Output the (X, Y) coordinate of the center of the cell containing the given text.  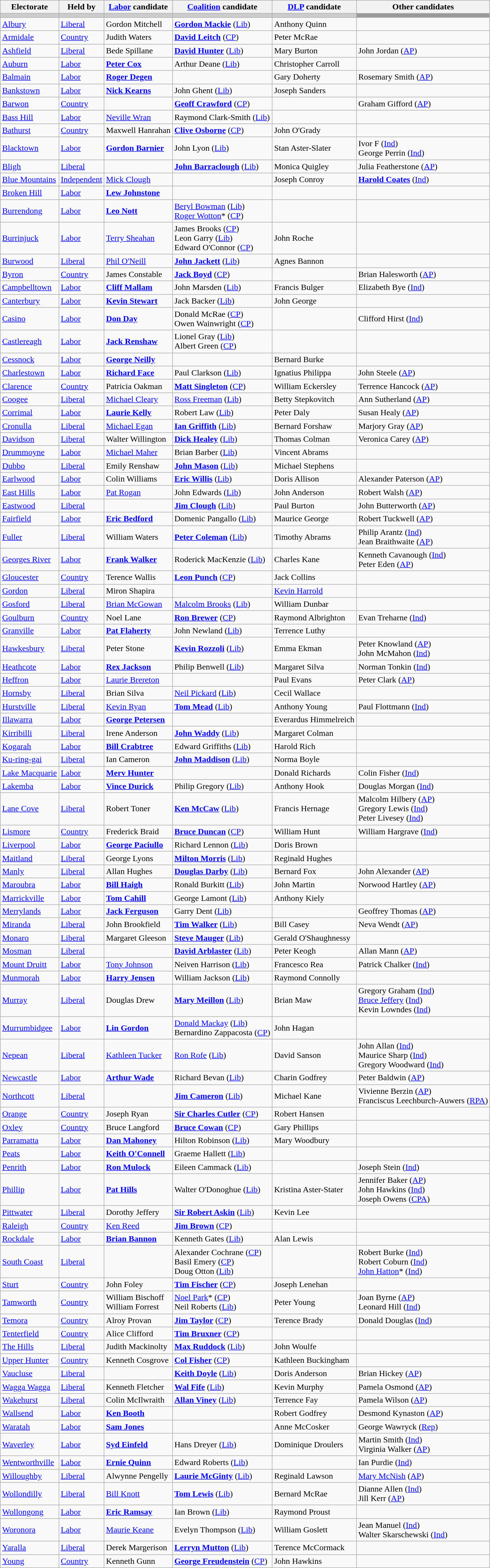
Independent (81, 180)
Waverley (30, 1444)
Veronica Carey (AP) (423, 439)
Dominique Droulers (314, 1444)
William Jackson (Lib) (222, 978)
John Jordan (AP) (423, 51)
Noel Lane (138, 617)
John Anderson (314, 492)
Terrence Luthy (314, 630)
Philip Arantz (Ind)Jean Braithwaite (AP) (423, 537)
Orange (30, 1114)
Kathleen Tucker (138, 1055)
Ian Griffith (Lib) (222, 426)
Parramatta (30, 1140)
Hornsby (30, 693)
Vaucluse (30, 1373)
Sir Robert Askin (Lib) (222, 1212)
Stan Aster-Slater (314, 148)
Ken Booth (138, 1413)
Margaret Colman (314, 733)
Held by (81, 7)
Eric Ramsay (138, 1512)
Ashfield (30, 51)
John Ghent (Lib) (222, 90)
Castlereagh (30, 341)
Colin Williams (138, 479)
Emily Renshaw (138, 466)
Norwood Hartley (AP) (423, 884)
Kristina Aster-Stater (314, 1190)
Sir Charles Cutler (CP) (222, 1114)
Derek Margerison (138, 1548)
Oxley (30, 1127)
Donald Douglas (Ind) (423, 1320)
Coogee (30, 399)
Jean Manuel (Ind)Walter Skarschewski (Ind) (423, 1530)
Goulburn (30, 617)
Pittwater (30, 1212)
Jack Renshaw (138, 341)
Norma Boyle (314, 760)
Cronulla (30, 426)
Liverpool (30, 845)
John Alexander (AP) (423, 871)
Anne McCosker (314, 1427)
Beryl Bowman (Lib)Roger Wotton* (CP) (222, 211)
Peter Coleman (Lib) (222, 537)
Jim Cameron (Lib) (222, 1096)
Bill Haigh (138, 884)
Heffron (30, 680)
Syd Einfeld (138, 1444)
Michael Maher (138, 453)
Noel Park* (CP)Neil Roberts (Lib) (222, 1302)
DLP candidate (314, 7)
Alexander Cochrane (CP)Basil Emery (CP)Doug Otton (Lib) (222, 1262)
Kenneth Gates (Lib) (222, 1239)
Gerald O'Shaughnessy (314, 938)
Timothy Abrams (314, 537)
Joseph Lenehan (314, 1284)
Brian Bannon (138, 1239)
Bill Crabtree (138, 746)
Jennifer Baker (AP)John Hawkins (Ind)Joseph Owens (CPA) (423, 1190)
Lismore (30, 831)
Paul Evans (314, 680)
Mary McNish (AP) (423, 1476)
Cessnock (30, 359)
George Wawryck (Rep) (423, 1427)
Harold Coates (Ind) (423, 180)
Robert Burke (Ind)Robert Coburn (Ind)John Hatton* (Ind) (423, 1262)
Anthony Quinn (314, 24)
Gordon Mitchell (138, 24)
George Freudenstein (CP) (222, 1561)
Robert Law (Lib) (222, 412)
Bankstown (30, 90)
Miranda (30, 925)
Doris Brown (314, 845)
Rex Jackson (138, 667)
Philip Benwell (Lib) (222, 667)
Ku-ring-gai (30, 760)
Gary Phillips (314, 1127)
Tim Walker (Lib) (222, 925)
Brian Hickey (AP) (423, 1373)
Gary Doherty (314, 77)
Harold Rich (314, 746)
Kevin Ryan (138, 707)
Charlestown (30, 373)
Bill Casey (314, 925)
Joan Byrne (AP)Leonard Hill (Ind) (423, 1302)
Fairfield (30, 519)
Joseph Sanders (314, 90)
Neil Pickard (Lib) (222, 693)
Hurstville (30, 707)
Robert Walsh (AP) (423, 492)
Canterbury (30, 301)
Vince Durick (138, 786)
John Hagan (314, 1028)
Bruce Langford (138, 1127)
Kenneth Cavanough (Ind)Peter Eden (AP) (423, 560)
Labor candidate (138, 7)
John Maddison (Lib) (222, 760)
Reginald Hughes (314, 858)
Gregory Graham (Ind)Bruce Jeffery (Ind)Kevin Lowndes (Ind) (423, 1000)
Phil O'Neill (138, 261)
Sturt (30, 1284)
Wentworthville (30, 1463)
Maroubra (30, 884)
William Hargrave (Ind) (423, 831)
Terence Wallis (138, 577)
Francis Hernage (314, 809)
Anthony Kiely (314, 898)
Hilton Robinson (Lib) (222, 1140)
Mary Woodbury (314, 1140)
Tim Bruxner (CP) (222, 1334)
John Lyon (Lib) (222, 148)
Brian McGowan (138, 604)
George Lyons (138, 858)
Other candidates (423, 7)
Gloucester (30, 577)
Auburn (30, 64)
Michael Cleary (138, 399)
Paul Flottmann (Ind) (423, 707)
Upper Hunter (30, 1360)
Ron Rofe (Lib) (222, 1055)
Ivor F (Ind)George Perrin (Ind) (423, 148)
Murrumbidgee (30, 1028)
Terry Sheahan (138, 238)
Neva Wendt (AP) (423, 925)
David Arblaster (Lib) (222, 951)
Gordon Barnier (138, 148)
Peter Cox (138, 64)
Robert Toner (138, 809)
Brian Barber (Lib) (222, 453)
Terence Brady (314, 1320)
Walter Willington (138, 439)
Laurie Kelly (138, 412)
Armidale (30, 37)
Evan Treharne (Ind) (423, 617)
Colin McIlwraith (138, 1400)
Burwood (30, 261)
George Petersen (138, 720)
Ian Purdie (Ind) (423, 1463)
Philip Gregory (Lib) (222, 786)
Graeme Hallett (Lib) (222, 1153)
Peter Clark (AP) (423, 680)
Marjory Gray (AP) (423, 426)
John Edwards (Lib) (222, 492)
Mosman (30, 951)
John Hawkins (314, 1561)
Alroy Provan (138, 1320)
Eric Willis (Lib) (222, 479)
Pat Rogan (138, 492)
Temora (30, 1320)
Cecil Wallace (314, 693)
John Woulfe (314, 1347)
Ron Brewer (CP) (222, 617)
Raymond Connolly (314, 978)
Kevin Harrold (314, 591)
Michael Kane (314, 1096)
Kevin Murphy (314, 1387)
Nick Kearns (138, 90)
Kenneth Fletcher (138, 1387)
Patricia Oakman (138, 386)
Ron Mulock (138, 1167)
Young (30, 1561)
William Waters (138, 537)
Judith Waters (138, 37)
Illawarra (30, 720)
Terrence Hancock (AP) (423, 386)
James Constable (138, 274)
Joseph Conroy (314, 180)
Rockdale (30, 1239)
Peter Daly (314, 412)
Merv Hunter (138, 773)
Michael Egan (138, 426)
John George (314, 301)
Newcastle (30, 1078)
Eric Bedford (138, 519)
Robert Godfrey (314, 1413)
Leon Punch (CP) (222, 577)
Joseph Ryan (138, 1114)
Campbelltown (30, 288)
Neville Wran (138, 117)
Brian Halesworth (AP) (423, 274)
Bede Spillane (138, 51)
John O'Grady (314, 130)
Don Day (138, 319)
Dubbo (30, 466)
Yaralla (30, 1548)
Agnes Bannon (314, 261)
Pamela Osmond (AP) (423, 1387)
Georges River (30, 560)
Jack Ferguson (138, 911)
William Goslett (314, 1530)
Dick Healey (Lib) (222, 439)
Bernard Forshaw (314, 426)
Vivienne Berzin (AP)Franciscus Leechburch-Auwers (RPA) (423, 1096)
Wallsend (30, 1413)
Allan Hughes (138, 871)
Pat Hills (138, 1190)
Geoff Crawford (CP) (222, 104)
George Paciullo (138, 845)
Norman Tonkin (Ind) (423, 667)
John Foley (138, 1284)
Miron Shapira (138, 591)
Reginald Lawson (314, 1476)
Tenterfield (30, 1334)
Bill Knott (138, 1494)
Terrence Fay (314, 1400)
Edward Griffiths (Lib) (222, 746)
Laurie Brereton (138, 680)
Albury (30, 24)
Charles Kane (314, 560)
Jim Taylor (CP) (222, 1320)
William Eckersley (314, 386)
Mick Clough (138, 180)
Kogarah (30, 746)
John Mason (Lib) (222, 466)
Col Fisher (CP) (222, 1360)
Wakehurst (30, 1400)
Peter Stone (138, 648)
Julia Featherstone (AP) (423, 166)
Arthur Deane (Lib) (222, 64)
Alexander Paterson (AP) (423, 479)
Douglas Morgan (Ind) (423, 786)
Mount Druitt (30, 964)
John Marsden (Lib) (222, 288)
Doris Anderson (314, 1373)
Bernard McRae (314, 1494)
The Hills (30, 1347)
Dorothy Jeffery (138, 1212)
Jack Collins (314, 577)
Kevin Rozzoli (Lib) (222, 648)
Lake Macquarie (30, 773)
John Brookfield (138, 925)
John Newland (Lib) (222, 630)
William Hunt (314, 831)
Paul Burton (314, 506)
Garry Dent (Lib) (222, 911)
Judith Mackinolty (138, 1347)
Elizabeth Bye (Ind) (423, 288)
Waratah (30, 1427)
Earlwood (30, 479)
Mary Meillon (Lib) (222, 1000)
Hans Dreyer (Lib) (222, 1444)
David Sanson (314, 1055)
Keith Doyle (Lib) (222, 1373)
Frederick Braid (138, 831)
Corrimal (30, 412)
Monica Quigley (314, 166)
William Dunbar (314, 604)
Peter Young (314, 1302)
Robert Tuckwell (AP) (423, 519)
Ross Freeman (Lib) (222, 399)
Maitland (30, 858)
Balmain (30, 77)
Lew Johnstone (138, 193)
Ronald Burkitt (Lib) (222, 884)
Bernard Burke (314, 359)
Brian Silva (138, 693)
Broken Hill (30, 193)
Jim Brown (CP) (222, 1226)
Allan Viney (Lib) (222, 1400)
Peats (30, 1153)
Ian Brown (Lib) (222, 1512)
Maxwell Hanrahan (138, 130)
Northcott (30, 1096)
Maurie Keane (138, 1530)
Donald Mackay (Lib)Bernardino Zappacosta (CP) (222, 1028)
George Neilly (138, 359)
Marrickville (30, 898)
Electorate (30, 7)
Wollondilly (30, 1494)
Keith O'Connell (138, 1153)
Kenneth Cosgrove (138, 1360)
Clarence (30, 386)
Lane Cove (30, 809)
Blacktown (30, 148)
Lakemba (30, 786)
Arthur Wade (138, 1078)
Margaret Gleeson (138, 938)
Mary Burton (314, 51)
Walter O'Donoghue (Lib) (222, 1190)
Geoffrey Thomas (AP) (423, 911)
Francis Bulger (314, 288)
Roger Degen (138, 77)
Hawkesbury (30, 648)
Raymond Albrighton (314, 617)
Clifford Hirst (Ind) (423, 319)
Peter Baldwin (AP) (423, 1078)
Doris Allison (314, 479)
Steve Mauger (Lib) (222, 938)
Kevin Stewart (138, 301)
Barwon (30, 104)
Colin Fisher (Ind) (423, 773)
Tom Mead (Lib) (222, 707)
Kirribilli (30, 733)
Domenic Pangallo (Lib) (222, 519)
South Coast (30, 1262)
Manly (30, 871)
John Martin (314, 884)
Davidson (30, 439)
Cliff Mallam (138, 288)
John Butterworth (AP) (423, 506)
Raymond Clark-Smith (Lib) (222, 117)
Ken Reed (138, 1226)
Burrendong (30, 211)
John Barraclough (Lib) (222, 166)
William BischoffWilliam Forrest (138, 1302)
Eastwood (30, 506)
Everardus Himmelreich (314, 720)
Bathurst (30, 130)
Kevin Lee (314, 1212)
Wagga Wagga (30, 1387)
Casino (30, 319)
John Jackett (Lib) (222, 261)
Pat Flaherty (138, 630)
Roderick MacKenzie (Lib) (222, 560)
Raymond Proust (314, 1512)
Eileen Cammack (Lib) (222, 1167)
Malcolm Brooks (Lib) (222, 604)
Ken McCaw (Lib) (222, 809)
Tamworth (30, 1302)
Wollongong (30, 1512)
Blue Mountains (30, 180)
John Steele (AP) (423, 373)
Michael Stephens (314, 466)
Brian Maw (314, 1000)
Edward Roberts (Lib) (222, 1463)
Tom Lewis (Lib) (222, 1494)
Terence McCormack (314, 1548)
Ian Cameron (138, 760)
Patrick Chalker (Ind) (423, 964)
Tony Johnson (138, 964)
Gosford (30, 604)
Granville (30, 630)
Tim Fischer (CP) (222, 1284)
Malcolm Hilbery (AP)Gregory Lewis (Ind)Peter Livesey (Ind) (423, 809)
David Leitch (CP) (222, 37)
Matt Singleton (CP) (222, 386)
Thomas Colman (314, 439)
Gordon Mackie (Lib) (222, 24)
Charin Godfrey (314, 1078)
John Roche (314, 238)
Alwynne Pengelly (138, 1476)
John Allan (Ind)Maurice Sharp (Ind)Gregory Woodward (Ind) (423, 1055)
Martin Smith (Ind)Virginia Walker (AP) (423, 1444)
Max Ruddock (Lib) (222, 1347)
Joseph Stein (Ind) (423, 1167)
Maurice George (314, 519)
James Brooks (CP)Leon Garry (Lib)Edward O'Connor (CP) (222, 238)
Byron (30, 274)
Sam Jones (138, 1427)
Emma Ekman (314, 648)
Desmond Kynaston (AP) (423, 1413)
Murray (30, 1000)
Drummoyne (30, 453)
Munmorah (30, 978)
Coalition candidate (222, 7)
Lerryn Mutton (Lib) (222, 1548)
John Waddy (Lib) (222, 733)
Alice Clifford (138, 1334)
Donald Richards (314, 773)
Fuller (30, 537)
Susan Healy (AP) (423, 412)
Rosemary Smith (AP) (423, 77)
Kathleen Buckingham (314, 1360)
Bligh (30, 166)
Richard Bevan (Lib) (222, 1078)
Graham Gifford (AP) (423, 104)
Tom Cahill (138, 898)
Alan Lewis (314, 1239)
Kenneth Gunn (138, 1561)
Lin Gordon (138, 1028)
Dan Mahoney (138, 1140)
Peter Knowland (AP)John McMahon (Ind) (423, 648)
Anthony Young (314, 707)
Monaro (30, 938)
Bruce Cowan (CP) (222, 1127)
Merrylands (30, 911)
Harry Jensen (138, 978)
Woronora (30, 1530)
Paul Clarkson (Lib) (222, 373)
Nepean (30, 1055)
Leo Nott (138, 211)
Allan Mann (AP) (423, 951)
Jim Clough (Lib) (222, 506)
Burrinjuck (30, 238)
Douglas Darby (Lib) (222, 871)
Christopher Carroll (314, 64)
Donald McRae (CP)Owen Wainwright (CP) (222, 319)
Phillip (30, 1190)
Evelyn Thompson (Lib) (222, 1530)
Ernie Quinn (138, 1463)
David Hunter (Lib) (222, 51)
Robert Hansen (314, 1114)
Anthony Hook (314, 786)
Richard Lennon (Lib) (222, 845)
Laurie McGinty (Lib) (222, 1476)
Neiven Harrison (Lib) (222, 964)
Penrith (30, 1167)
Raleigh (30, 1226)
Betty Stepkovitch (314, 399)
Bernard Fox (314, 871)
Clive Osborne (CP) (222, 130)
Frank Walker (138, 560)
Lionel Gray (Lib)Albert Green (CP) (222, 341)
Heathcote (30, 667)
Jack Backer (Lib) (222, 301)
Margaret Silva (314, 667)
Pamela Wilson (AP) (423, 1400)
Dianne Allen (Ind)Jill Kerr (AP) (423, 1494)
East Hills (30, 492)
Douglas Drew (138, 1000)
Gordon (30, 591)
Ignatius Philippa (314, 373)
Bass Hill (30, 117)
Peter Keogh (314, 951)
Richard Face (138, 373)
Irene Anderson (138, 733)
Bruce Duncan (CP) (222, 831)
Francesco Rea (314, 964)
Jack Boyd (CP) (222, 274)
Ann Sutherland (AP) (423, 399)
Vincent Abrams (314, 453)
Peter McRae (314, 37)
Wal Fife (Lib) (222, 1387)
George Lamont (Lib) (222, 898)
Milton Morris (Lib) (222, 858)
Willoughby (30, 1476)
